Identify which cell holds the provided text, then report its (X, Y) central coordinate. 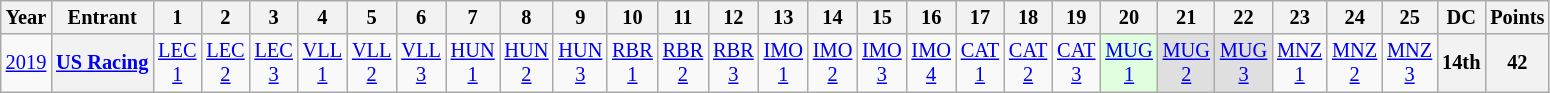
14 (832, 17)
9 (580, 17)
Entrant (102, 17)
HUN2 (527, 63)
1 (177, 17)
11 (683, 17)
2 (225, 17)
25 (1410, 17)
MUG1 (1128, 63)
MNZ2 (1354, 63)
IMO1 (784, 63)
16 (932, 17)
VLL2 (372, 63)
MNZ1 (1300, 63)
IMO2 (832, 63)
VLL1 (322, 63)
21 (1186, 17)
Year (26, 17)
CAT1 (980, 63)
2019 (26, 63)
18 (1028, 17)
6 (420, 17)
42 (1517, 63)
19 (1076, 17)
LEC2 (225, 63)
DC (1461, 17)
RBR1 (632, 63)
CAT3 (1076, 63)
VLL3 (420, 63)
HUN1 (473, 63)
20 (1128, 17)
14th (1461, 63)
12 (733, 17)
3 (274, 17)
7 (473, 17)
24 (1354, 17)
23 (1300, 17)
HUN3 (580, 63)
17 (980, 17)
IMO3 (882, 63)
5 (372, 17)
15 (882, 17)
Points (1517, 17)
MNZ3 (1410, 63)
4 (322, 17)
US Racing (102, 63)
CAT2 (1028, 63)
8 (527, 17)
13 (784, 17)
LEC1 (177, 63)
MUG2 (1186, 63)
RBR3 (733, 63)
IMO4 (932, 63)
MUG3 (1244, 63)
LEC3 (274, 63)
22 (1244, 17)
10 (632, 17)
RBR2 (683, 63)
